Find where the given text appears and provide that cell's center as [X, Y] coordinate. 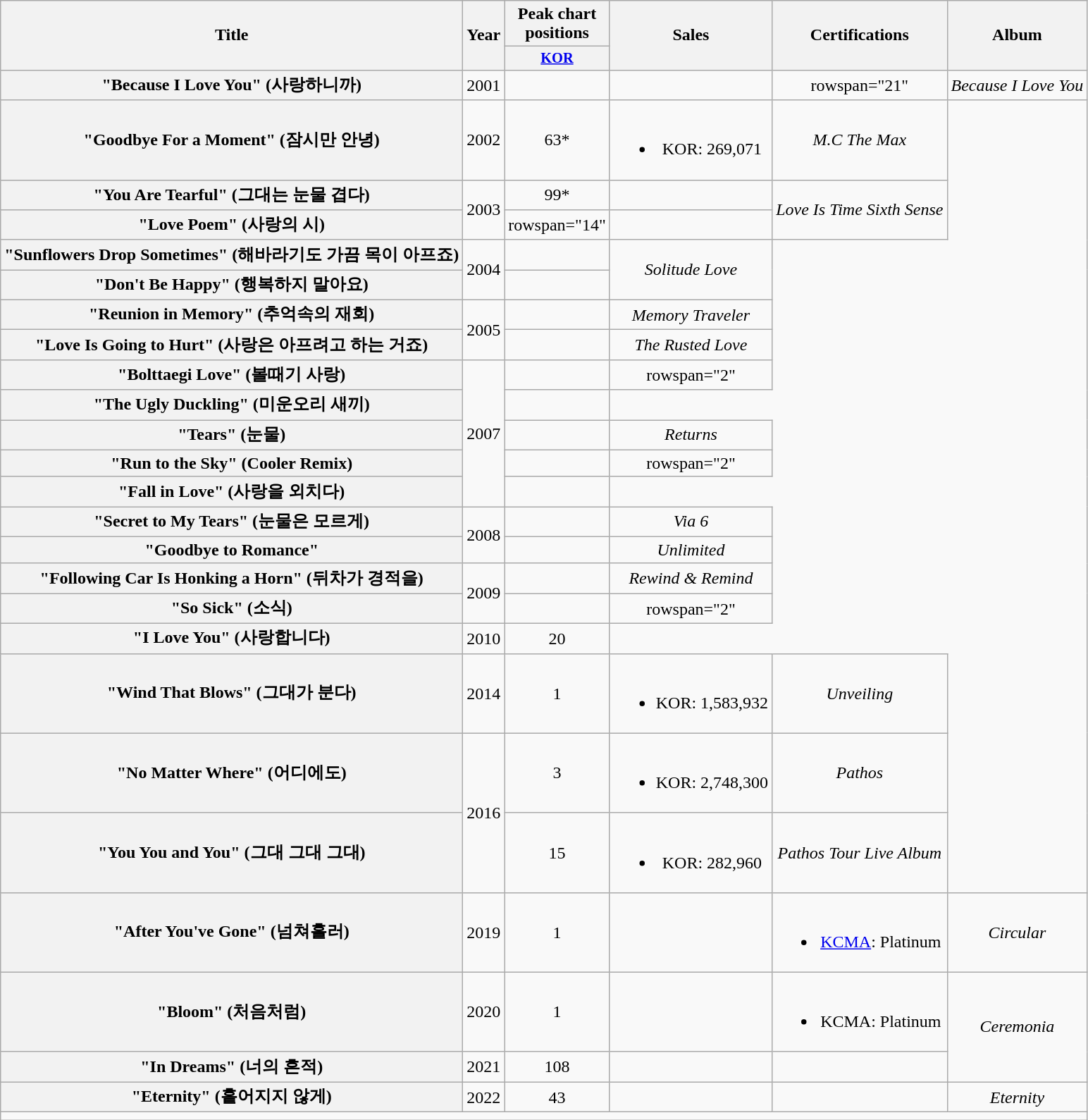
Solitude Love [691, 269]
2008 [483, 536]
2021 [483, 1067]
2019 [483, 932]
"So Sick" (소식) [232, 609]
20 [557, 639]
Album [1018, 35]
Returns [691, 436]
"Reunion in Memory" (추억속의 재회) [232, 314]
"Goodbye For a Moment" (잠시만 안녕) [232, 140]
KOR: 282,960 [691, 853]
"Tears" (눈물) [232, 436]
63* [557, 140]
Title [232, 35]
99* [557, 195]
Certifications [860, 35]
"Following Car Is Honking a Horn" (뒤차가 경적을) [232, 578]
"In Dreams" (너의 흔적) [232, 1067]
2005 [483, 330]
"Goodbye to Romance" [232, 550]
"You You and You" (그대 그대 그대) [232, 853]
Love Is Time Sixth Sense [860, 210]
KOR: 2,748,300 [691, 773]
rowspan="21" [860, 85]
2003 [483, 210]
Circular [1018, 932]
rowspan="14" [557, 226]
Pathos [860, 773]
Eternity [1018, 1097]
Unveiling [860, 694]
KOR: 1,583,932 [691, 694]
43 [557, 1097]
Unlimited [691, 550]
2016 [483, 813]
The Rusted Love [691, 345]
2001 [483, 85]
Ceremonia [1018, 1027]
3 [557, 773]
"After You've Gone" (넘쳐흘러) [232, 932]
2002 [483, 140]
Because I Love You [1018, 85]
"Fall in Love" (사랑을 외치다) [232, 492]
"No Matter Where" (어디에도) [232, 773]
"Because I Love You" (사랑하니까) [232, 85]
2009 [483, 593]
"Eternity" (흩어지지 않게) [232, 1097]
Memory Traveler [691, 314]
Year [483, 35]
"Bolttaegi Love" (볼때기 사랑) [232, 375]
"Love Is Going to Hurt" (사랑은 아프려고 하는 거죠) [232, 345]
"The Ugly Duckling" (미운오리 새끼) [232, 405]
2020 [483, 1012]
"Don't Be Happy" (행복하지 말아요) [232, 285]
2004 [483, 269]
KOR: 269,071 [691, 140]
"Run to the Sky" (Cooler Remix) [232, 463]
"Wind That Blows" (그대가 분다) [232, 694]
Pathos Tour Live Album [860, 853]
"Secret to My Tears" (눈물은 모르게) [232, 522]
KOR [557, 59]
"Love Poem" (사랑의 시) [232, 226]
"Sunflowers Drop Sometimes" (해바라기도 가끔 목이 아프죠) [232, 255]
"I Love You" (사랑합니다) [232, 639]
2007 [483, 433]
2010 [483, 639]
Via 6 [691, 522]
"You Are Tearful" (그대는 눈물 겹다) [232, 195]
108 [557, 1067]
Sales [691, 35]
2014 [483, 694]
"Bloom" (처음처럼) [232, 1012]
Peak chart positions [557, 24]
15 [557, 853]
2022 [483, 1097]
M.C The Max [860, 140]
Rewind & Remind [691, 578]
